Find where the given text appears and provide that cell's center as (X, Y) coordinate. 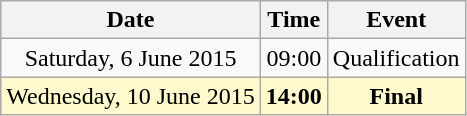
Time (294, 20)
09:00 (294, 58)
Event (396, 20)
Date (131, 20)
14:00 (294, 96)
Saturday, 6 June 2015 (131, 58)
Final (396, 96)
Qualification (396, 58)
Wednesday, 10 June 2015 (131, 96)
